Locate the cell with the specified text and output its [X, Y] center coordinate. 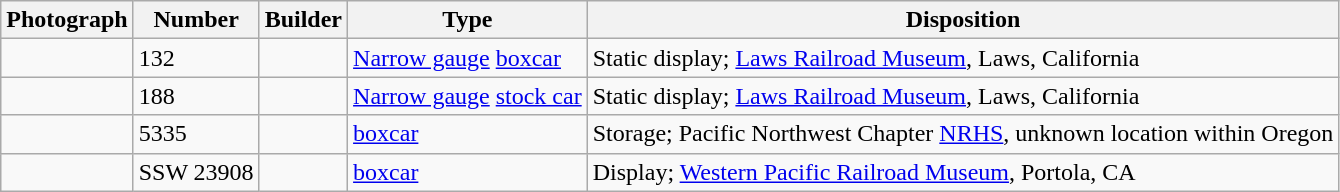
Photograph [67, 20]
Display; Western Pacific Railroad Museum, Portola, CA [963, 172]
188 [196, 96]
Narrow gauge boxcar [468, 58]
132 [196, 58]
Type [468, 20]
Storage; Pacific Northwest Chapter NRHS, unknown location within Oregon [963, 134]
5335 [196, 134]
Disposition [963, 20]
Narrow gauge stock car [468, 96]
SSW 23908 [196, 172]
Builder [303, 20]
Number [196, 20]
